Extract the (x, y) coordinate from the center of the cell holding the provided text.  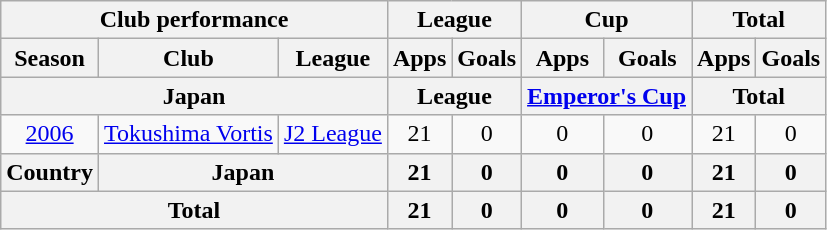
Cup (607, 20)
Tokushima Vortis (188, 134)
Season (50, 58)
2006 (50, 134)
Club performance (194, 20)
Emperor's Cup (607, 96)
Club (188, 58)
Country (50, 172)
J2 League (332, 134)
